Extract the [X, Y] coordinate from the center of the cell holding the provided text.  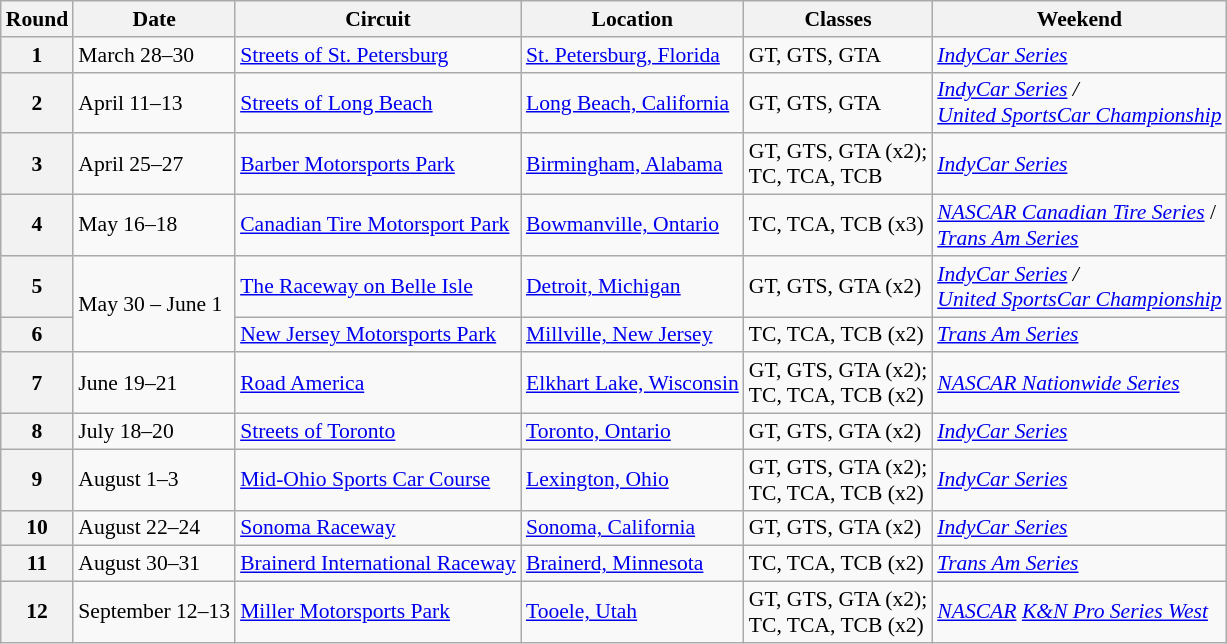
April 11–13 [154, 102]
NASCAR K&N Pro Series West [1079, 612]
Detroit, Michigan [632, 286]
11 [38, 564]
7 [38, 384]
Miller Motorsports Park [378, 612]
Road America [378, 384]
4 [38, 226]
8 [38, 432]
June 19–21 [154, 384]
September 12–13 [154, 612]
Tooele, Utah [632, 612]
9 [38, 480]
July 18–20 [154, 432]
Lexington, Ohio [632, 480]
Date [154, 19]
Bowmanville, Ontario [632, 226]
Sonoma Raceway [378, 528]
Birmingham, Alabama [632, 164]
April 25–27 [154, 164]
Toronto, Ontario [632, 432]
Brainerd International Raceway [378, 564]
March 28–30 [154, 55]
New Jersey Motorsports Park [378, 335]
August 30–31 [154, 564]
Streets of Toronto [378, 432]
Millville, New Jersey [632, 335]
May 30 – June 1 [154, 304]
Long Beach, California [632, 102]
Classes [838, 19]
May 16–18 [154, 226]
Canadian Tire Motorsport Park [378, 226]
GT, GTS, GTA (x2);TC, TCA, TCB [838, 164]
Brainerd, Minnesota [632, 564]
Streets of St. Petersburg [378, 55]
10 [38, 528]
Weekend [1079, 19]
Streets of Long Beach [378, 102]
NASCAR Canadian Tire Series /Trans Am Series [1079, 226]
August 22–24 [154, 528]
Round [38, 19]
St. Petersburg, Florida [632, 55]
1 [38, 55]
Circuit [378, 19]
Location [632, 19]
3 [38, 164]
Mid-Ohio Sports Car Course [378, 480]
6 [38, 335]
2 [38, 102]
Barber Motorsports Park [378, 164]
Elkhart Lake, Wisconsin [632, 384]
12 [38, 612]
The Raceway on Belle Isle [378, 286]
5 [38, 286]
TC, TCA, TCB (x3) [838, 226]
NASCAR Nationwide Series [1079, 384]
August 1–3 [154, 480]
Sonoma, California [632, 528]
